Search for the cell housing the specified text and yield its (X, Y) center coordinate. 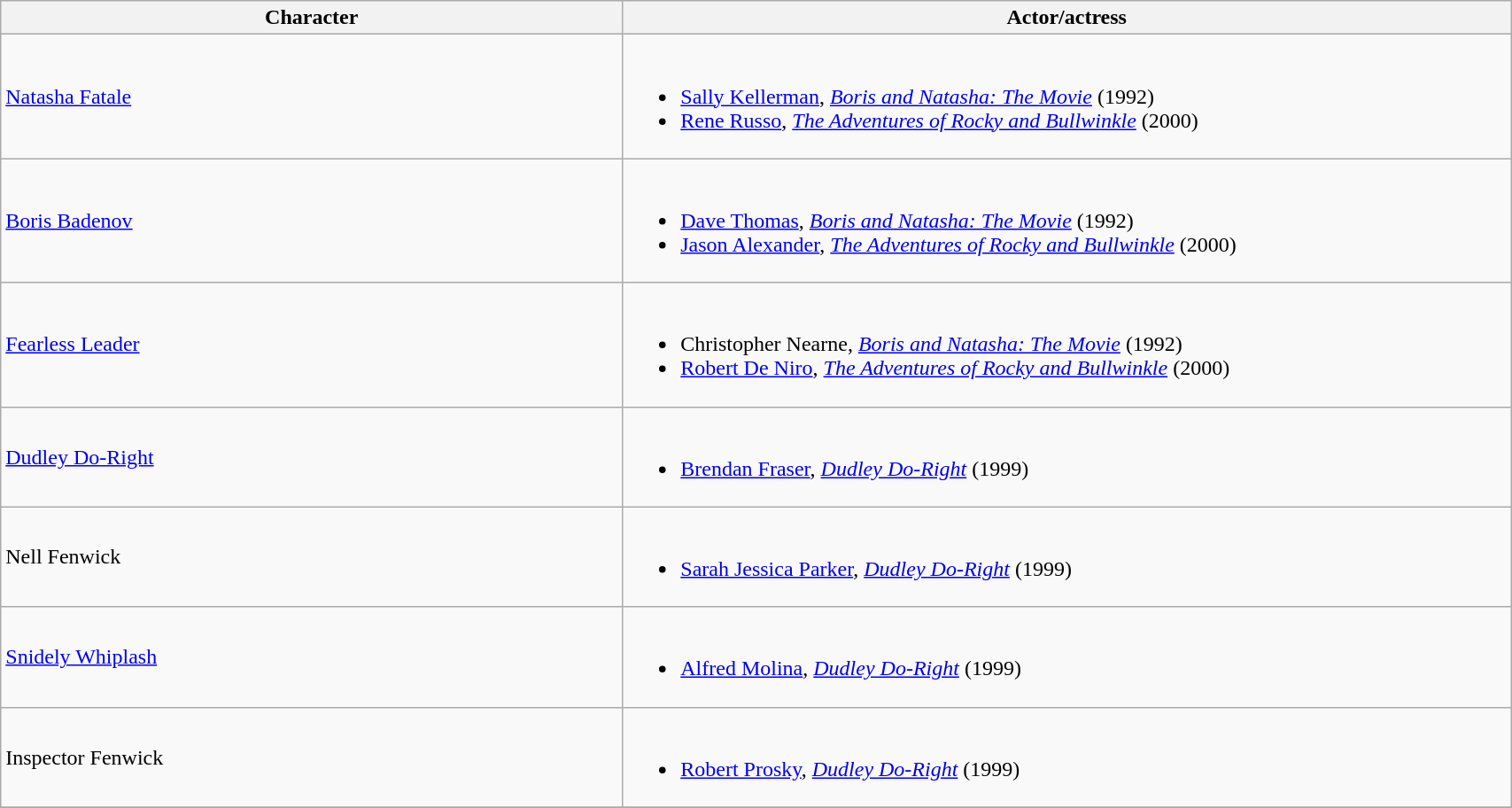
Sarah Jessica Parker, Dudley Do-Right (1999) (1066, 556)
Dudley Do-Right (312, 457)
Fearless Leader (312, 345)
Inspector Fenwick (312, 757)
Christopher Nearne, Boris and Natasha: The Movie (1992)Robert De Niro, The Adventures of Rocky and Bullwinkle (2000) (1066, 345)
Snidely Whiplash (312, 657)
Robert Prosky, Dudley Do-Right (1999) (1066, 757)
Nell Fenwick (312, 556)
Dave Thomas, Boris and Natasha: The Movie (1992)Jason Alexander, The Adventures of Rocky and Bullwinkle (2000) (1066, 221)
Actor/actress (1066, 18)
Alfred Molina, Dudley Do-Right (1999) (1066, 657)
Sally Kellerman, Boris and Natasha: The Movie (1992)Rene Russo, The Adventures of Rocky and Bullwinkle (2000) (1066, 97)
Character (312, 18)
Brendan Fraser, Dudley Do-Right (1999) (1066, 457)
Natasha Fatale (312, 97)
Boris Badenov (312, 221)
